Capture the cell that displays the provided text and extract its [x, y] central coordinate. 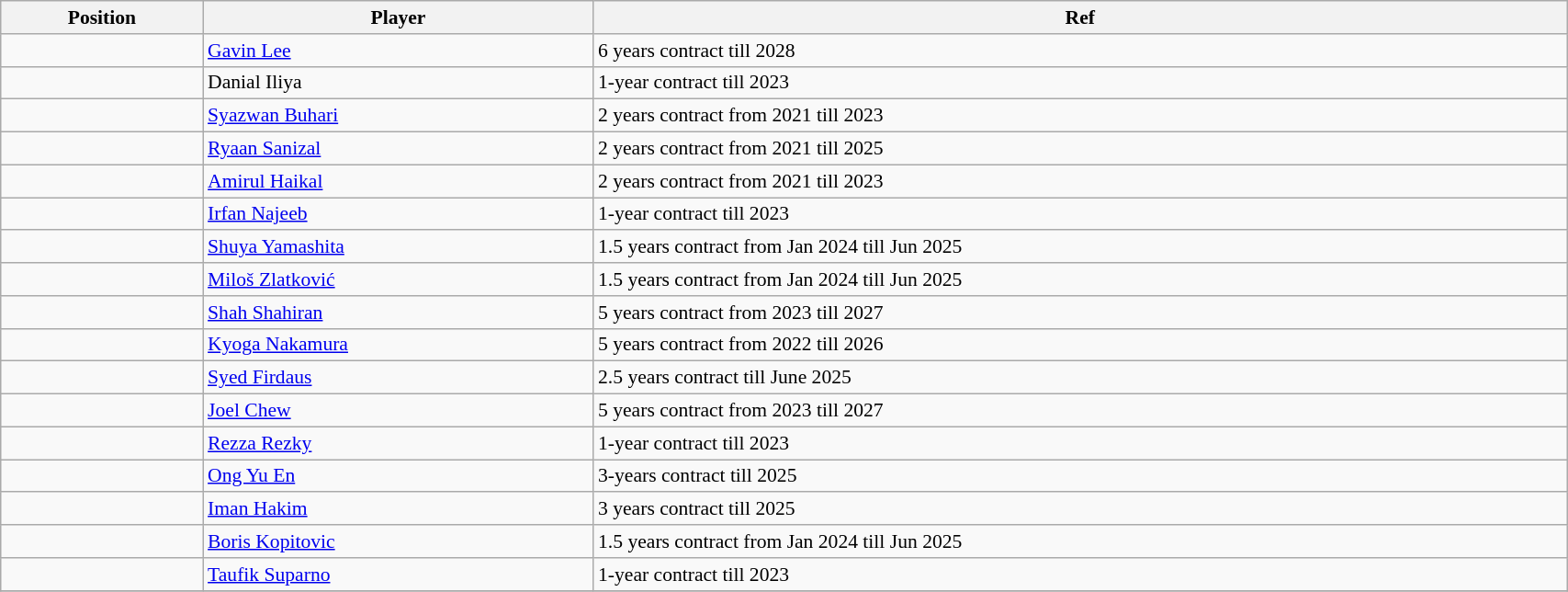
Ref [1080, 17]
Irfan Najeeb [399, 214]
Miloš Zlatković [399, 279]
2.5 years contract till June 2025 [1080, 378]
Rezza Rezky [399, 443]
Shuya Yamashita [399, 247]
3-years contract till 2025 [1080, 476]
Syazwan Buhari [399, 116]
Syed Firdaus [399, 378]
5 years contract from 2022 till 2026 [1080, 345]
Amirul Haikal [399, 181]
Position [102, 17]
Danial Iliya [399, 83]
Joel Chew [399, 411]
Iman Hakim [399, 509]
Ryaan Sanizal [399, 149]
Boris Kopitovic [399, 541]
3 years contract till 2025 [1080, 509]
Player [399, 17]
6 years contract till 2028 [1080, 51]
Shah Shahiran [399, 313]
Kyoga Nakamura [399, 345]
Taufik Suparno [399, 575]
Gavin Lee [399, 51]
2 years contract from 2021 till 2025 [1080, 149]
Ong Yu En [399, 476]
